Pinpoint the cell where the given text exists, returning its [x, y] midpoint coordinate. 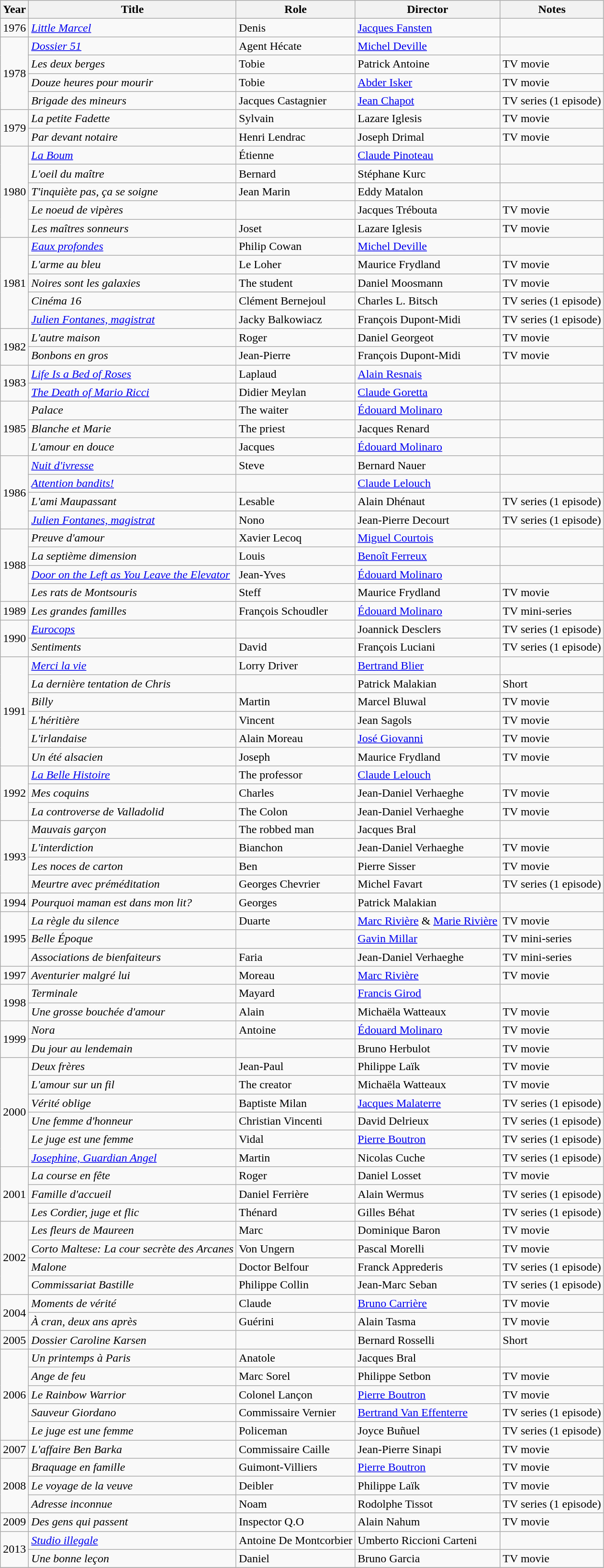
Jean-Pierre [295, 356]
Alain Nahum [428, 1522]
1992 [14, 793]
Le Loher [295, 265]
Stéphane Kurc [428, 173]
1976 [14, 28]
La règle du silence [133, 921]
1983 [14, 383]
La controverse de Valladolid [133, 812]
Henri Lendrac [295, 137]
Lorry Driver [295, 666]
Eddy Matalon [428, 192]
Claude [295, 1303]
Philippe Collin [295, 1285]
Bertrand Van Effenterre [428, 1413]
Alain [295, 1012]
2001 [14, 1194]
Attention bandits! [133, 483]
1991 [14, 711]
The robbed man [295, 830]
Denis [295, 28]
Gavin Millar [428, 939]
Jacky Balkowiacz [295, 319]
Dossier Caroline Karsen [133, 1340]
Notes [552, 10]
Corto Maltese: La cour secrète des Arcanes [133, 1249]
Antoine [295, 1030]
Belle Époque [133, 939]
1993 [14, 857]
Alain Moreau [295, 738]
Door on the Left as You Leave the Elevator [133, 575]
Deux frères [133, 1066]
Duarte [295, 921]
The student [295, 283]
Louis [295, 556]
1994 [14, 902]
Claude Pinoteau [428, 155]
Philip Cowan [295, 247]
Josephine, Guardian Angel [133, 1158]
Par devant notaire [133, 137]
L'arme au bleu [133, 265]
Braquage en famille [133, 1467]
1989 [14, 611]
Georges Chevrier [295, 884]
Famille d'accueil [133, 1194]
Mayard [295, 993]
Alain Resnais [428, 374]
Didier Meylan [295, 392]
Les fleurs de Maureen [133, 1230]
Jean Marin [295, 192]
Xavier Lecoq [295, 538]
Bernard [295, 173]
Charles L. Bitsch [428, 301]
Studio illegale [133, 1540]
Jean Sagols [428, 720]
José Giovanni [428, 738]
Une bonne leçon [133, 1558]
Alain Tasma [428, 1321]
Jacques Renard [428, 429]
Joseph Drimal [428, 137]
Vincent [295, 720]
Daniel Losset [428, 1176]
Philippe Setbon [428, 1376]
Commissaire Caille [295, 1449]
Marcel Bluwal [428, 702]
1985 [14, 429]
1980 [14, 192]
Merci la vie [133, 666]
Colonel Lançon [295, 1395]
Nuit d'ivresse [133, 465]
Bonbons en gros [133, 356]
Daniel [295, 1558]
Malone [133, 1267]
Marc Rivière [428, 975]
Marc [295, 1230]
Steve [295, 465]
Mauvais garçon [133, 830]
1981 [14, 283]
1997 [14, 975]
L'affaire Ben Barka [133, 1449]
François Luciani [428, 647]
Jean-Paul [295, 1066]
L'interdiction [133, 848]
Georges [295, 902]
Sylvain [295, 119]
Title [133, 10]
Faria [295, 957]
Les Cordier, juge et flic [133, 1212]
La dernière tentation de Chris [133, 684]
Thénard [295, 1212]
L'ami Maupassant [133, 501]
Du jour au lendemain [133, 1048]
Bruno Garcia [428, 1558]
Associations de bienfaiteurs [133, 957]
L'amour sur un fil [133, 1084]
Gilles Béhat [428, 1212]
Bruno Carrière [428, 1303]
The creator [295, 1084]
Aventurier malgré lui [133, 975]
Laplaud [295, 374]
Blanche et Marie [133, 429]
À cran, deux ans après [133, 1321]
Anatole [295, 1358]
Bruno Herbulot [428, 1048]
Von Ungern [295, 1249]
David Delrieux [428, 1121]
2000 [14, 1112]
Nicolas Cuche [428, 1158]
Guimont-Villiers [295, 1467]
Role [295, 10]
Franck Apprederis [428, 1267]
François Schoudler [295, 611]
Ange de feu [133, 1376]
Joset [295, 228]
Agent Hécate [295, 46]
Commissariat Bastille [133, 1285]
Le voyage de la veuve [133, 1486]
The waiter [295, 410]
2006 [14, 1394]
2002 [14, 1258]
Deibler [295, 1486]
Noires sont les galaxies [133, 283]
Charles [295, 793]
Bianchon [295, 848]
L'autre maison [133, 338]
2005 [14, 1340]
L'héritière [133, 720]
Adresse inconnue [133, 1504]
1995 [14, 939]
Jean Chapot [428, 101]
Jacques Trébouta [428, 210]
2013 [14, 1549]
Preuve d'amour [133, 538]
Jacques Malaterre [428, 1103]
Dominique Baron [428, 1230]
Le Rainbow Warrior [133, 1395]
Pascal Morelli [428, 1249]
Jean-Pierre Decourt [428, 519]
Daniel Georgeot [428, 338]
Les grandes familles [133, 611]
Patrick Antoine [428, 64]
2004 [14, 1312]
Marc Sorel [295, 1376]
Claude Goretta [428, 392]
Marc Rivière & Marie Rivière [428, 921]
Les deux berges [133, 64]
Christian Vincenti [295, 1121]
La septième dimension [133, 556]
The Colon [295, 812]
Commissaire Vernier [295, 1413]
Year [14, 10]
Eaux profondes [133, 247]
Le noeud de vipères [133, 210]
Joyce Buñuel [428, 1431]
Lesable [295, 501]
Pourquoi maman est dans mon lit? [133, 902]
Rodolphe Tissot [428, 1504]
Antoine De Montcorbier [295, 1540]
Mes coquins [133, 793]
Life Is a Bed of Roses [133, 374]
The professor [295, 775]
Director [428, 10]
Moments de vérité [133, 1303]
Nono [295, 519]
Jean-Pierre Sinapi [428, 1449]
2009 [14, 1522]
Jacques [295, 447]
La Boum [133, 155]
Joseph [295, 756]
Steff [295, 593]
Un été alsacien [133, 756]
Francis Girod [428, 993]
Bernard Rosselli [428, 1340]
Noam [295, 1504]
Bertrand Blier [428, 666]
Une femme d'honneur [133, 1121]
Jean-Marc Seban [428, 1285]
Vidal [295, 1139]
Joannick Desclers [428, 629]
1988 [14, 565]
Baptiste Milan [295, 1103]
Jean-Yves [295, 575]
T'inquiète pas, ça se soigne [133, 192]
La Belle Histoire [133, 775]
Nora [133, 1030]
Brigade des mineurs [133, 101]
Les noces de carton [133, 866]
1999 [14, 1039]
Inspector Q.O [295, 1522]
Cinéma 16 [133, 301]
Miguel Courtois [428, 538]
Alain Dhénaut [428, 501]
La petite Fadette [133, 119]
1998 [14, 1003]
2007 [14, 1449]
Michel Favart [428, 884]
1990 [14, 638]
Umberto Riccioni Carteni [428, 1540]
L'irlandaise [133, 738]
Les rats de Montsouris [133, 593]
Bernard Nauer [428, 465]
Daniel Ferrière [295, 1194]
Terminale [133, 993]
David [295, 647]
Sauveur Giordano [133, 1413]
Guérini [295, 1321]
Moreau [295, 975]
Alain Wermus [428, 1194]
1986 [14, 492]
Doctor Belfour [295, 1267]
Billy [133, 702]
Sentiments [133, 647]
Jacques Castagnier [295, 101]
1982 [14, 347]
Dossier 51 [133, 46]
L'oeil du maître [133, 173]
1978 [14, 73]
Palace [133, 410]
La course en fête [133, 1176]
Étienne [295, 155]
Jacques Fansten [428, 28]
Benoît Ferreux [428, 556]
Eurocops [133, 629]
Un printemps à Paris [133, 1358]
Meurtre avec préméditation [133, 884]
The priest [295, 429]
The Death of Mario Ricci [133, 392]
1979 [14, 128]
Policeman [295, 1431]
2008 [14, 1486]
Les maîtres sonneurs [133, 228]
Little Marcel [133, 28]
Pierre Sisser [428, 866]
Vérité oblige [133, 1103]
Une grosse bouchée d'amour [133, 1012]
Des gens qui passent [133, 1522]
Douze heures pour mourir [133, 82]
Ben [295, 866]
Clément Bernejoul [295, 301]
Daniel Moosmann [428, 283]
Abder Isker [428, 82]
L'amour en douce [133, 447]
